Pinpoint the cell where the given text exists, returning its [x, y] midpoint coordinate. 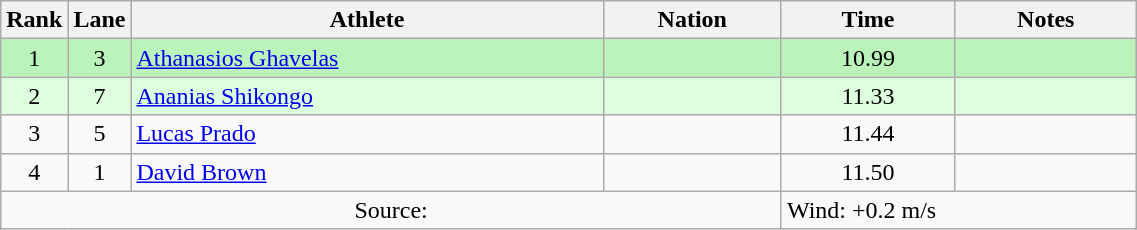
11.44 [868, 134]
Ananias Shikongo [367, 96]
7 [100, 96]
David Brown [367, 172]
11.33 [868, 96]
2 [34, 96]
5 [100, 134]
Notes [1046, 20]
Athlete [367, 20]
11.50 [868, 172]
Source: [392, 210]
Rank [34, 20]
Wind: +0.2 m/s [958, 210]
Time [868, 20]
Lucas Prado [367, 134]
Lane [100, 20]
4 [34, 172]
Athanasios Ghavelas [367, 58]
Nation [692, 20]
10.99 [868, 58]
